Find where the given text appears and provide that cell's center as [X, Y] coordinate. 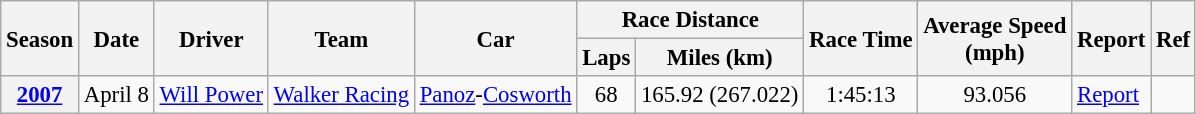
165.92 (267.022) [720, 95]
Walker Racing [341, 95]
April 8 [116, 95]
Driver [211, 38]
Panoz-Cosworth [495, 95]
Miles (km) [720, 58]
Ref [1174, 38]
Date [116, 38]
Race Distance [690, 20]
2007 [40, 95]
1:45:13 [861, 95]
Team [341, 38]
Race Time [861, 38]
68 [606, 95]
Laps [606, 58]
Car [495, 38]
Average Speed(mph) [995, 38]
Season [40, 38]
93.056 [995, 95]
Will Power [211, 95]
